Provide the [x, y] coordinate of the cell's center where the given text is located.  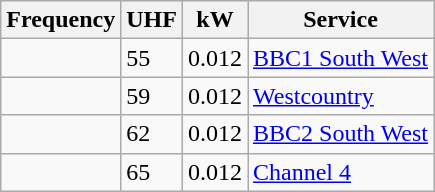
55 [152, 58]
kW [214, 20]
BBC1 South West [341, 58]
BBC2 South West [341, 134]
65 [152, 172]
Channel 4 [341, 172]
Frequency [61, 20]
Service [341, 20]
62 [152, 134]
Westcountry [341, 96]
UHF [152, 20]
59 [152, 96]
